Locate the cell with the specified text and output its (X, Y) center coordinate. 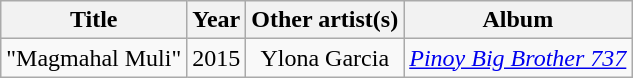
Album (518, 20)
Pinoy Big Brother 737 (518, 58)
Year (216, 20)
"Magmahal Muli" (94, 58)
Title (94, 20)
Ylona Garcia (325, 58)
Other artist(s) (325, 20)
2015 (216, 58)
